Return [x, y] of the center of cell containing provided text 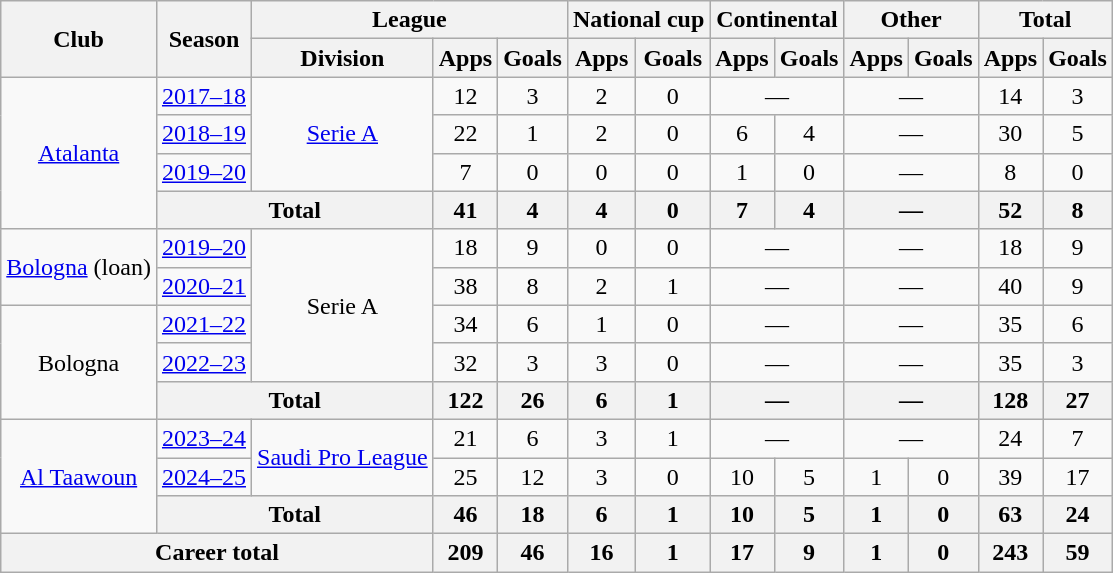
30 [1010, 134]
32 [465, 362]
Al Taawoun [79, 476]
Continental [777, 20]
14 [1010, 96]
Career total [217, 553]
243 [1010, 553]
52 [1010, 210]
Club [79, 39]
2018–19 [204, 134]
Division [343, 58]
39 [1010, 477]
27 [1078, 400]
National cup [638, 20]
Saudi Pro League [343, 457]
2020–21 [204, 286]
Bologna [79, 362]
40 [1010, 286]
41 [465, 210]
63 [1010, 515]
League [410, 20]
2024–25 [204, 477]
122 [465, 400]
2021–22 [204, 324]
59 [1078, 553]
34 [465, 324]
22 [465, 134]
21 [465, 438]
2022–23 [204, 362]
Atalanta [79, 153]
38 [465, 286]
Bologna (loan) [79, 267]
2023–24 [204, 438]
2017–18 [204, 96]
128 [1010, 400]
Season [204, 39]
Other [911, 20]
25 [465, 477]
16 [601, 553]
209 [465, 553]
26 [533, 400]
